For the text-containing cell, return its midpoint in (x, y) coordinate format. 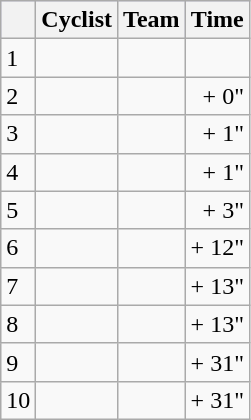
7 (18, 286)
4 (18, 172)
+ 3" (217, 210)
Cyclist (77, 20)
+ 12" (217, 248)
3 (18, 134)
1 (18, 58)
10 (18, 400)
Team (152, 20)
2 (18, 96)
6 (18, 248)
+ 0" (217, 96)
9 (18, 362)
5 (18, 210)
8 (18, 324)
Time (217, 20)
